Return (x, y) of the center of cell containing provided text 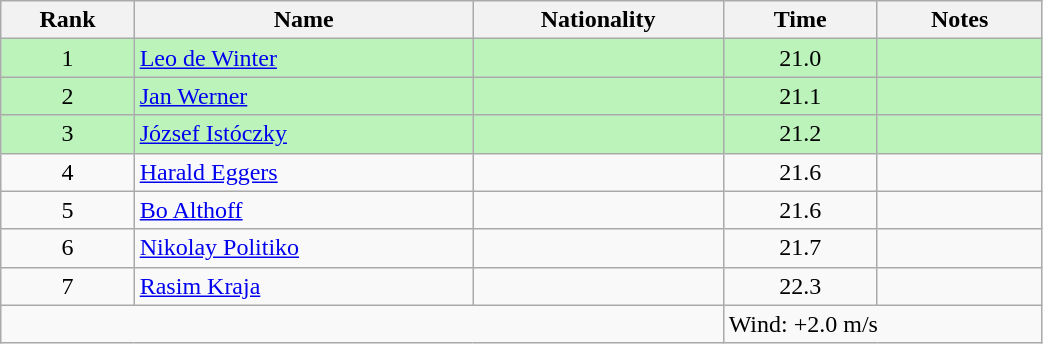
21.1 (800, 96)
4 (68, 172)
Bo Althoff (304, 210)
22.3 (800, 286)
21.2 (800, 134)
Nationality (598, 20)
2 (68, 96)
6 (68, 248)
1 (68, 58)
21.0 (800, 58)
József Istóczky (304, 134)
5 (68, 210)
Wind: +2.0 m/s (882, 324)
Time (800, 20)
3 (68, 134)
Leo de Winter (304, 58)
Name (304, 20)
21.7 (800, 248)
Rasim Kraja (304, 286)
Jan Werner (304, 96)
7 (68, 286)
Notes (960, 20)
Harald Eggers (304, 172)
Rank (68, 20)
Nikolay Politiko (304, 248)
